Scan for the cell matching the given text and deliver its [x, y] coordinate at center. 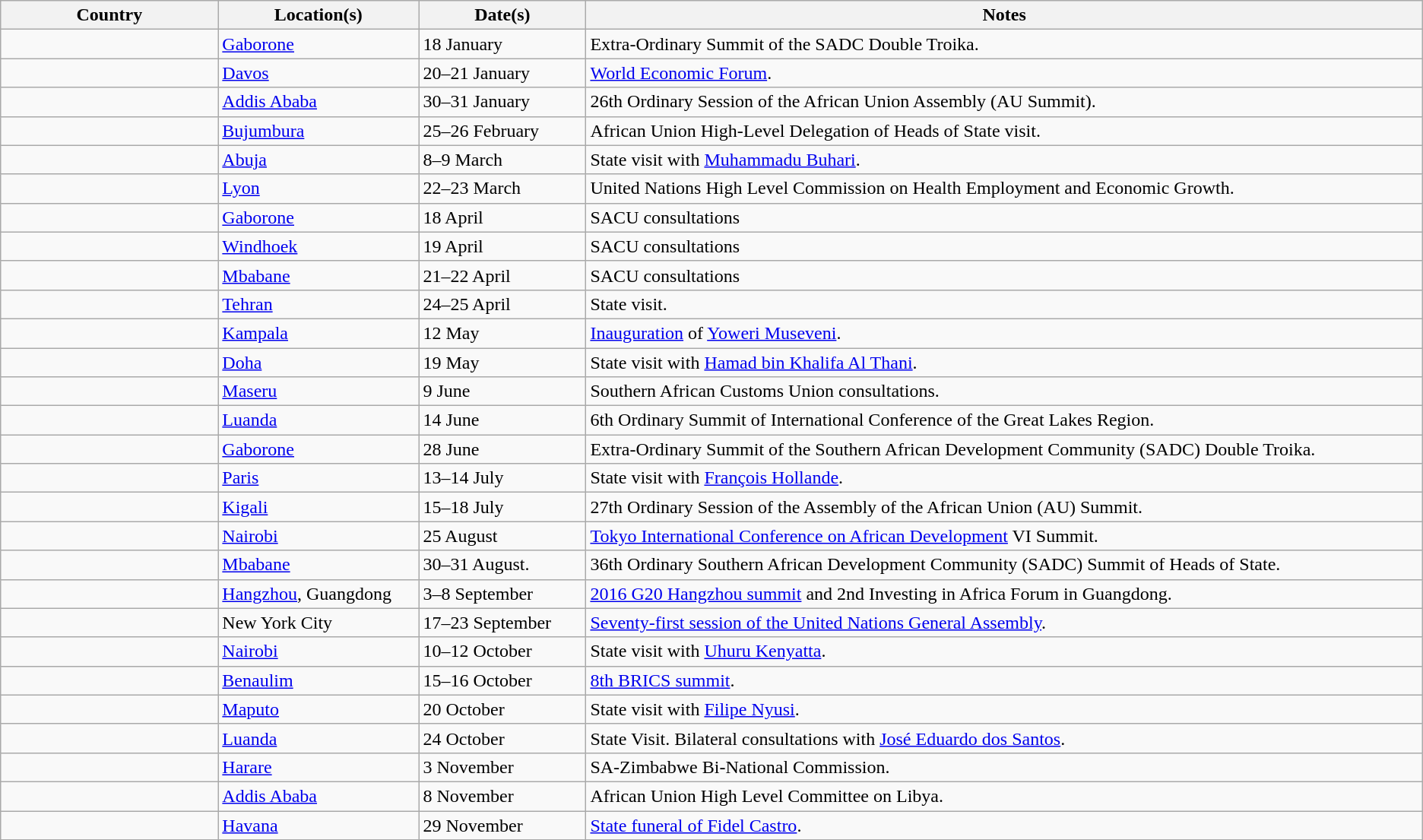
25–26 February [502, 131]
Bujumbura [319, 131]
State visit. [1004, 304]
United Nations High Level Commission on Health Employment and Economic Growth. [1004, 189]
20–21 January [502, 73]
Location(s) [319, 15]
Doha [319, 363]
Kigali [319, 507]
Date(s) [502, 15]
Davos [319, 73]
Lyon [319, 189]
World Economic Forum. [1004, 73]
19 April [502, 246]
27th Ordinary Session of the Assembly of the African Union (AU) Summit. [1004, 507]
Hangzhou, Guangdong [319, 594]
36th Ordinary Southern African Development Community (SADC) Summit of Heads of State. [1004, 565]
30–31 January [502, 102]
Maseru [319, 391]
Extra-Ordinary Summit of the Southern African Development Community (SADC) Double Troika. [1004, 449]
3–8 September [502, 594]
12 May [502, 333]
18 January [502, 44]
26th Ordinary Session of the African Union Assembly (AU Summit). [1004, 102]
10–12 October [502, 651]
3 November [502, 767]
Windhoek [319, 246]
19 May [502, 363]
8th BRICS summit. [1004, 680]
24–25 April [502, 304]
State visit with Uhuru Kenyatta. [1004, 651]
New York City [319, 623]
Country [109, 15]
21–22 April [502, 275]
Seventy-first session of the United Nations General Assembly. [1004, 623]
13–14 July [502, 478]
30–31 August. [502, 565]
African Union High Level Committee on Libya. [1004, 796]
Abuja [319, 160]
State visit with Hamad bin Khalifa Al Thani. [1004, 363]
Kampala [319, 333]
20 October [502, 709]
Maputo [319, 709]
29 November [502, 825]
State funeral of Fidel Castro. [1004, 825]
Tehran [319, 304]
State visit with François Hollande. [1004, 478]
18 April [502, 217]
8 November [502, 796]
25 August [502, 536]
Southern African Customs Union consultations. [1004, 391]
Tokyo International Conference on African Development VI Summit. [1004, 536]
8–9 March [502, 160]
22–23 March [502, 189]
Harare [319, 767]
Extra-Ordinary Summit of the SADC Double Troika. [1004, 44]
9 June [502, 391]
15–16 October [502, 680]
Notes [1004, 15]
6th Ordinary Summit of International Conference of the Great Lakes Region. [1004, 420]
Benaulim [319, 680]
SA-Zimbabwe Bi-National Commission. [1004, 767]
15–18 July [502, 507]
African Union High-Level Delegation of Heads of State visit. [1004, 131]
State Visit. Bilateral consultations with José Eduardo dos Santos. [1004, 738]
Havana [319, 825]
24 October [502, 738]
17–23 September [502, 623]
State visit with Filipe Nyusi. [1004, 709]
28 June [502, 449]
Inauguration of Yoweri Museveni. [1004, 333]
2016 G20 Hangzhou summit and 2nd Investing in Africa Forum in Guangdong. [1004, 594]
14 June [502, 420]
Paris [319, 478]
State visit with Muhammadu Buhari. [1004, 160]
